Pinpoint the cell where the given text exists, returning its (x, y) midpoint coordinate. 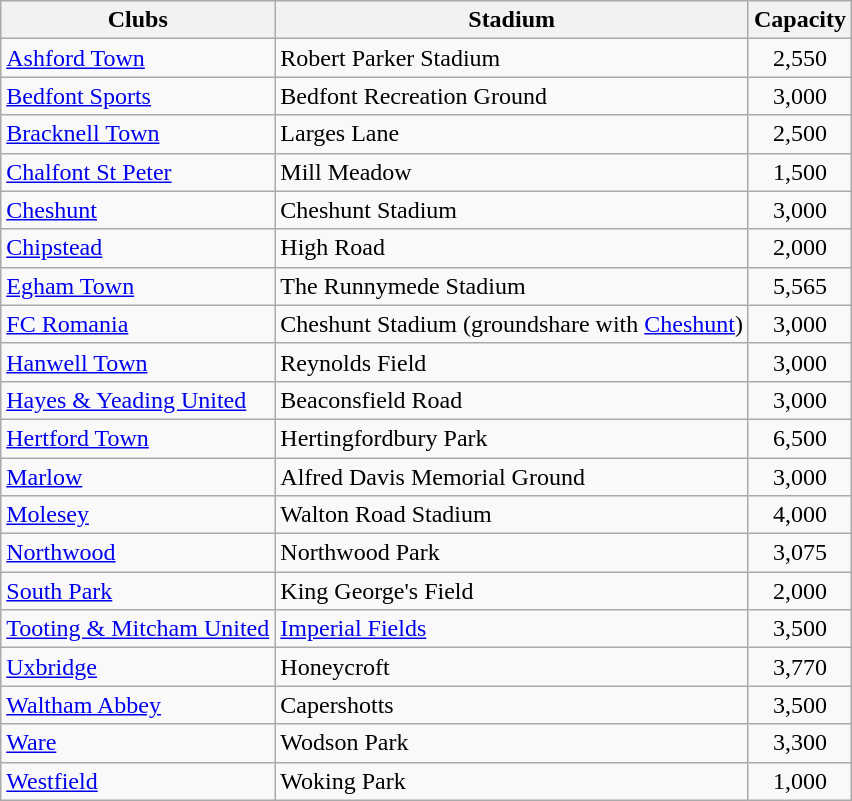
King George's Field (512, 591)
Robert Parker Stadium (512, 58)
Cheshunt Stadium (groundshare with Cheshunt) (512, 324)
Larges Lane (512, 134)
Capershotts (512, 705)
6,500 (800, 438)
High Road (512, 248)
Molesey (138, 515)
Wodson Park (512, 743)
Uxbridge (138, 667)
The Runnymede Stadium (512, 286)
FC Romania (138, 324)
1,500 (800, 172)
5,565 (800, 286)
Cheshunt (138, 210)
Capacity (800, 20)
Walton Road Stadium (512, 515)
3,300 (800, 743)
Waltham Abbey (138, 705)
Honeycroft (512, 667)
3,770 (800, 667)
4,000 (800, 515)
Bracknell Town (138, 134)
Northwood (138, 553)
Hayes & Yeading United (138, 400)
Ware (138, 743)
2,500 (800, 134)
Chipstead (138, 248)
Bedfont Sports (138, 96)
1,000 (800, 781)
Alfred Davis Memorial Ground (512, 477)
2,550 (800, 58)
3,075 (800, 553)
Bedfont Recreation Ground (512, 96)
Ashford Town (138, 58)
Stadium (512, 20)
Woking Park (512, 781)
Hanwell Town (138, 362)
Beaconsfield Road (512, 400)
Egham Town (138, 286)
Imperial Fields (512, 629)
Cheshunt Stadium (512, 210)
Westfield (138, 781)
Clubs (138, 20)
Reynolds Field (512, 362)
Hertford Town (138, 438)
Tooting & Mitcham United (138, 629)
Mill Meadow (512, 172)
South Park (138, 591)
Marlow (138, 477)
Northwood Park (512, 553)
Chalfont St Peter (138, 172)
Hertingfordbury Park (512, 438)
